Find where the given text appears and provide that cell's center as (X, Y) coordinate. 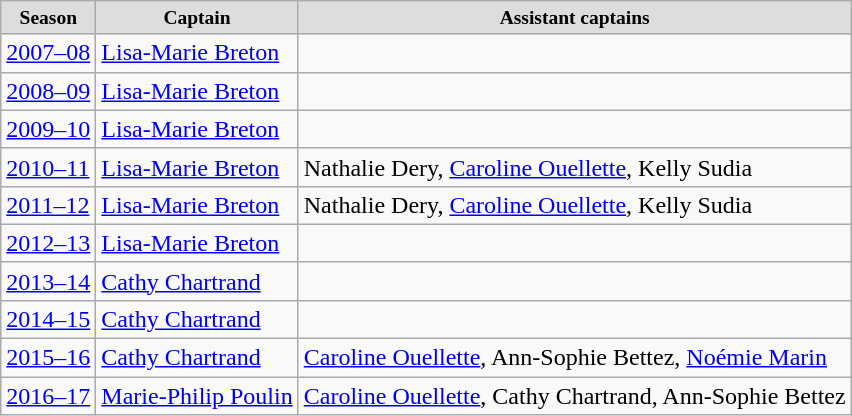
2012–13 (48, 243)
2014–15 (48, 319)
2011–12 (48, 205)
Assistant captains (574, 18)
Captain (197, 18)
2009–10 (48, 129)
Marie-Philip Poulin (197, 396)
2015–16 (48, 358)
2008–09 (48, 91)
Season (48, 18)
Caroline Ouellette, Cathy Chartrand, Ann-Sophie Bettez (574, 396)
2010–11 (48, 167)
2016–17 (48, 396)
2013–14 (48, 281)
2007–08 (48, 53)
Caroline Ouellette, Ann-Sophie Bettez, Noémie Marin (574, 358)
